Search for the cell housing the specified text and yield its [x, y] center coordinate. 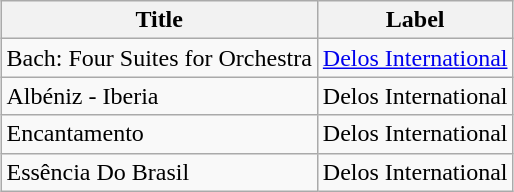
Essência Do Brasil [159, 172]
Encantamento [159, 134]
Title [159, 20]
Bach: Four Suites for Orchestra [159, 58]
Albéniz - Iberia [159, 96]
Label [415, 20]
